For the text-containing cell, return its midpoint in (X, Y) coordinate format. 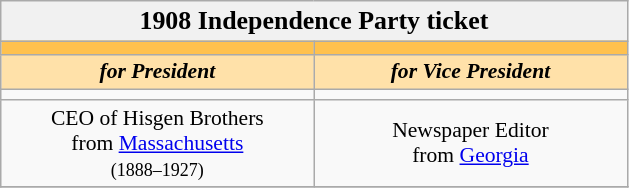
for President (158, 72)
Newspaper Editorfrom Georgia (470, 144)
CEO of Hisgen Brothersfrom Massachusetts(1888–1927) (158, 144)
1908 Independence Party ticket (314, 21)
for Vice President (470, 72)
